For the text-containing cell, return its midpoint in [x, y] coordinate format. 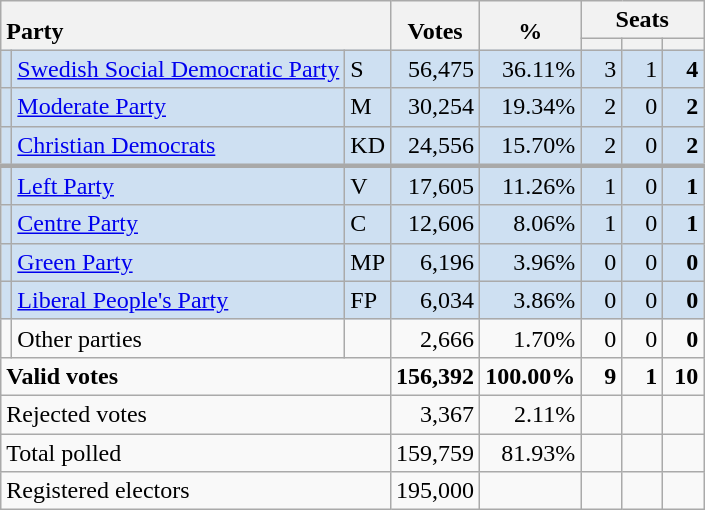
30,254 [436, 107]
156,392 [436, 376]
11.26% [530, 186]
3,367 [436, 414]
C [368, 224]
Green Party [178, 262]
10 [684, 376]
KD [368, 146]
17,605 [436, 186]
195,000 [436, 491]
Moderate Party [178, 107]
Liberal People's Party [178, 300]
24,556 [436, 146]
3.96% [530, 262]
2,666 [436, 338]
6,034 [436, 300]
3.86% [530, 300]
19.34% [530, 107]
2.11% [530, 414]
Swedish Social Democratic Party [178, 69]
9 [602, 376]
Party [196, 26]
15.70% [530, 146]
Other parties [178, 338]
4 [684, 69]
MP [368, 262]
Valid votes [196, 376]
% [530, 26]
Total polled [196, 453]
159,759 [436, 453]
V [368, 186]
Rejected votes [196, 414]
36.11% [530, 69]
6,196 [436, 262]
Left Party [178, 186]
12,606 [436, 224]
81.93% [530, 453]
Centre Party [178, 224]
100.00% [530, 376]
FP [368, 300]
3 [602, 69]
Christian Democrats [178, 146]
Seats [642, 20]
56,475 [436, 69]
Registered electors [196, 491]
8.06% [530, 224]
S [368, 69]
Votes [436, 26]
1.70% [530, 338]
M [368, 107]
